Scan for the cell matching the given text and deliver its [x, y] coordinate at center. 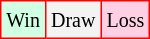
Loss [126, 20]
Win [24, 20]
Draw [72, 20]
